Pinpoint the cell where the given text exists, returning its (x, y) midpoint coordinate. 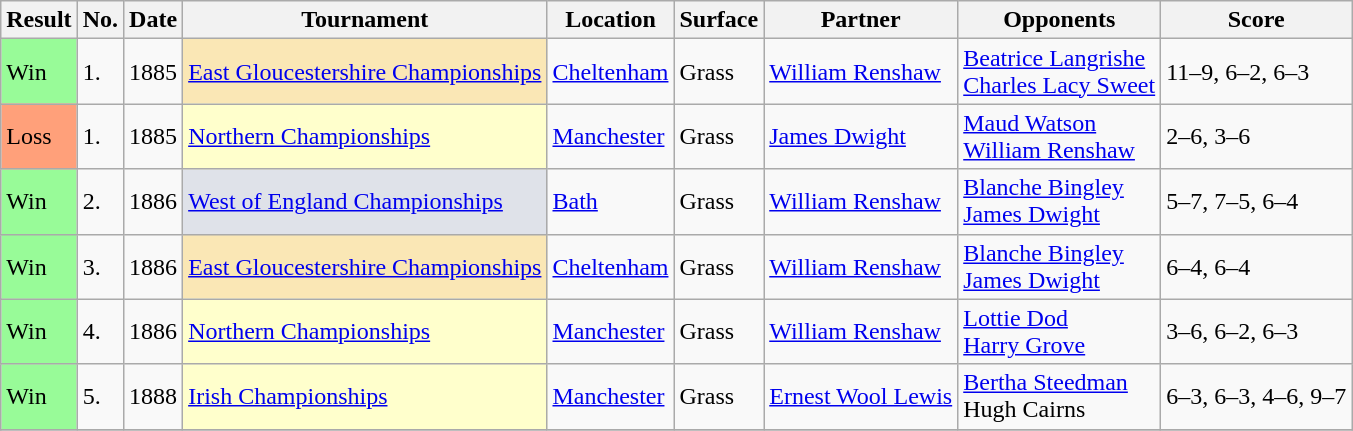
Lottie Dod Harry Grove (1060, 332)
11–9, 6–2, 6–3 (1256, 72)
James Dwight (861, 136)
2. (100, 202)
5. (100, 396)
Partner (861, 20)
No. (100, 20)
3. (100, 266)
2–6, 3–6 (1256, 136)
Ernest Wool Lewis (861, 396)
1888 (154, 396)
Opponents (1060, 20)
Date (154, 20)
Beatrice Langrishe Charles Lacy Sweet (1060, 72)
Loss (39, 136)
4. (100, 332)
Location (610, 20)
Bertha Steedman Hugh Cairns (1060, 396)
West of England Championships (365, 202)
5–7, 7–5, 6–4 (1256, 202)
Result (39, 20)
Tournament (365, 20)
6–4, 6–4 (1256, 266)
Score (1256, 20)
Irish Championships (365, 396)
3–6, 6–2, 6–3 (1256, 332)
Surface (719, 20)
Maud Watson William Renshaw (1060, 136)
6–3, 6–3, 4–6, 9–7 (1256, 396)
Bath (610, 202)
